For the text-containing cell, return its midpoint in (x, y) coordinate format. 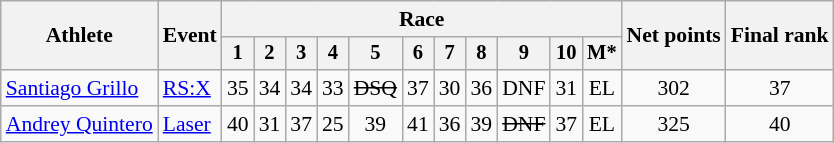
6 (418, 54)
7 (450, 54)
302 (674, 88)
33 (333, 88)
RS:X (190, 88)
Final rank (780, 36)
Race (422, 19)
DSQ (376, 88)
3 (301, 54)
Santiago Grillo (80, 88)
30 (450, 88)
8 (481, 54)
1 (238, 54)
Event (190, 36)
Laser (190, 124)
M* (602, 54)
35 (238, 88)
4 (333, 54)
Net points (674, 36)
325 (674, 124)
9 (524, 54)
Athlete (80, 36)
10 (566, 54)
2 (270, 54)
41 (418, 124)
5 (376, 54)
Andrey Quintero (80, 124)
25 (333, 124)
